Output the [X, Y] coordinate of the center of the cell containing the given text.  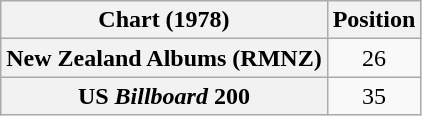
35 [374, 96]
Chart (1978) [164, 20]
26 [374, 58]
New Zealand Albums (RMNZ) [164, 58]
US Billboard 200 [164, 96]
Position [374, 20]
